Extract the (X, Y) coordinate from the center of the cell holding the provided text.  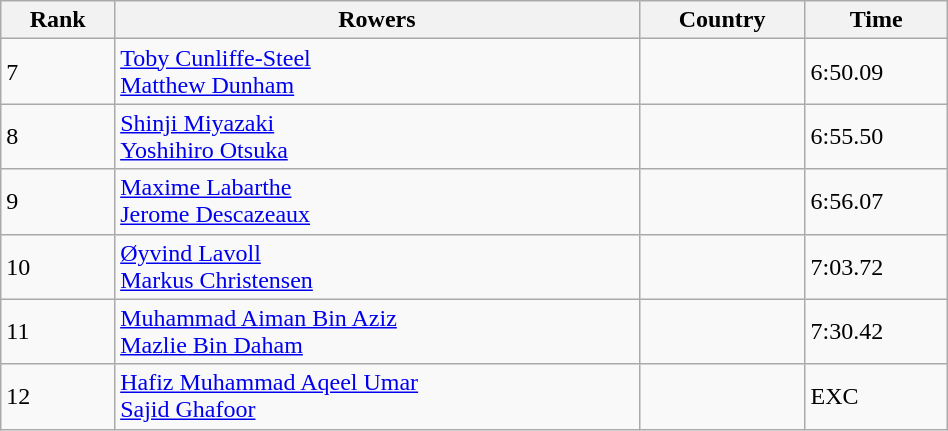
9 (58, 202)
Øyvind LavollMarkus Christensen (378, 266)
10 (58, 266)
Muhammad Aiman Bin AzizMazlie Bin Daham (378, 332)
11 (58, 332)
Rowers (378, 20)
6:56.07 (876, 202)
Shinji MiyazakiYoshihiro Otsuka (378, 136)
7:30.42 (876, 332)
7:03.72 (876, 266)
12 (58, 396)
8 (58, 136)
Rank (58, 20)
Maxime LabartheJerome Descazeaux (378, 202)
Time (876, 20)
Toby Cunliffe-SteelMatthew Dunham (378, 72)
EXC (876, 396)
Country (722, 20)
6:50.09 (876, 72)
7 (58, 72)
Hafiz Muhammad Aqeel UmarSajid Ghafoor (378, 396)
6:55.50 (876, 136)
